Locate the cell with the specified text and output its (X, Y) center coordinate. 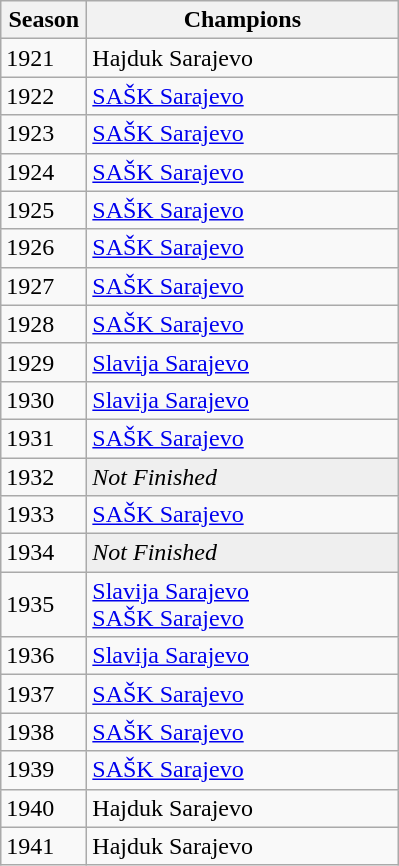
1936 (44, 656)
1941 (44, 846)
1922 (44, 96)
1938 (44, 732)
1931 (44, 438)
1932 (44, 477)
1933 (44, 515)
1923 (44, 134)
1937 (44, 694)
1929 (44, 362)
1930 (44, 400)
1926 (44, 248)
1940 (44, 808)
1924 (44, 172)
1921 (44, 58)
1935 (44, 604)
1939 (44, 770)
1925 (44, 210)
1927 (44, 286)
1928 (44, 324)
Slavija Sarajevo SAŠK Sarajevo (242, 604)
Season (44, 20)
1934 (44, 553)
Champions (242, 20)
